Output the (x, y) coordinate of the center of the cell containing the given text.  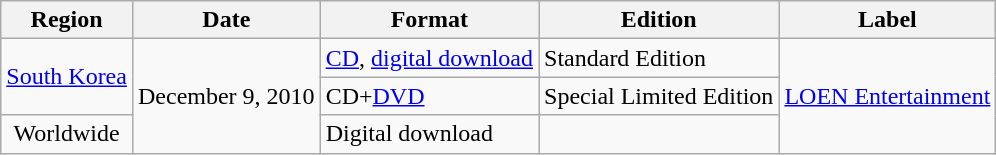
CD+DVD (429, 96)
Date (226, 20)
Worldwide (67, 134)
LOEN Entertainment (888, 96)
South Korea (67, 77)
CD, digital download (429, 58)
Special Limited Edition (659, 96)
Label (888, 20)
Format (429, 20)
Digital download (429, 134)
Edition (659, 20)
Region (67, 20)
Standard Edition (659, 58)
December 9, 2010 (226, 96)
